Detect which cell encompasses the target text, then output its [x, y] center coordinate. 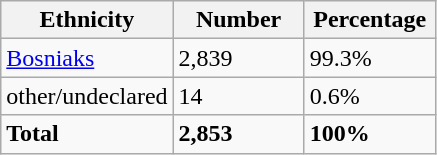
100% [370, 134]
Number [238, 20]
2,853 [238, 134]
2,839 [238, 58]
Total [87, 134]
0.6% [370, 96]
Bosniaks [87, 58]
Ethnicity [87, 20]
other/undeclared [87, 96]
99.3% [370, 58]
14 [238, 96]
Percentage [370, 20]
